Locate the cell with the specified text and output its (x, y) center coordinate. 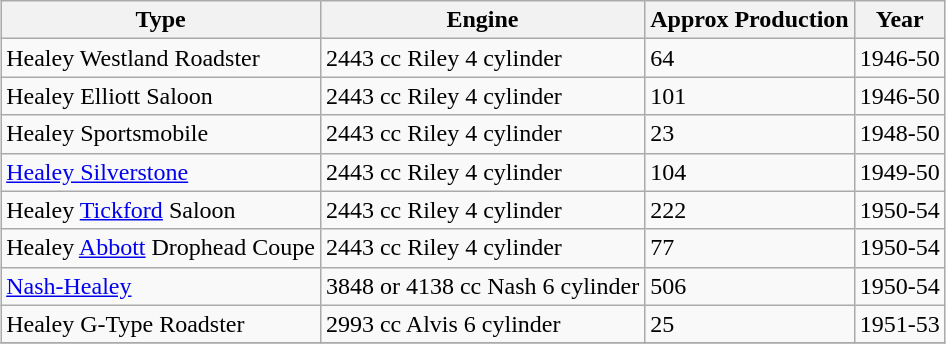
Engine (482, 20)
Healey Elliott Saloon (161, 96)
25 (750, 324)
Healey Westland Roadster (161, 58)
Year (900, 20)
Approx Production (750, 20)
506 (750, 286)
64 (750, 58)
77 (750, 248)
3848 or 4138 cc Nash 6 cylinder (482, 286)
Healey Abbott Drophead Coupe (161, 248)
Nash-Healey (161, 286)
1949-50 (900, 172)
101 (750, 96)
Healey G-Type Roadster (161, 324)
2993 cc Alvis 6 cylinder (482, 324)
222 (750, 210)
23 (750, 134)
Healey Silverstone (161, 172)
Healey Sportsmobile (161, 134)
Healey Tickford Saloon (161, 210)
1951-53 (900, 324)
Type (161, 20)
1948-50 (900, 134)
104 (750, 172)
